Scan for the cell matching the given text and deliver its (x, y) coordinate at center. 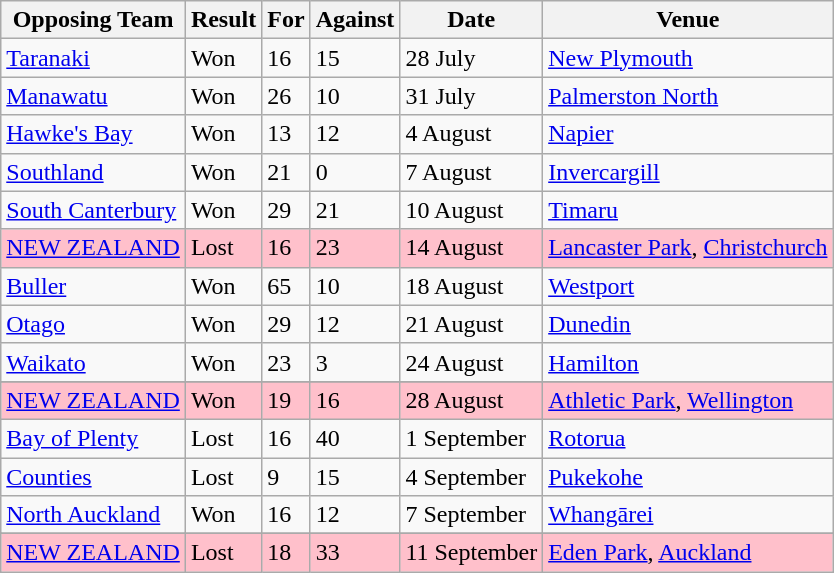
4 August (472, 134)
24 August (472, 362)
26 (286, 96)
0 (355, 172)
33 (355, 553)
North Auckland (94, 515)
Southland (94, 172)
3 (355, 362)
Waikato (94, 362)
Hamilton (688, 362)
New Plymouth (688, 58)
14 August (472, 248)
Result (223, 20)
Manawatu (94, 96)
Lancaster Park, Christchurch (688, 248)
31 July (472, 96)
7 September (472, 515)
Eden Park, Auckland (688, 553)
28 August (472, 400)
Westport (688, 286)
10 August (472, 210)
Invercargill (688, 172)
18 (286, 553)
Taranaki (94, 58)
13 (286, 134)
Counties (94, 477)
Dunedin (688, 324)
Athletic Park, Wellington (688, 400)
Opposing Team (94, 20)
Against (355, 20)
1 September (472, 438)
19 (286, 400)
7 August (472, 172)
40 (355, 438)
18 August (472, 286)
21 August (472, 324)
Palmerston North (688, 96)
11 September (472, 553)
9 (286, 477)
Napier (688, 134)
Buller (94, 286)
South Canterbury (94, 210)
Whangārei (688, 515)
4 September (472, 477)
Hawke's Bay (94, 134)
Pukekohe (688, 477)
Venue (688, 20)
Date (472, 20)
For (286, 20)
Timaru (688, 210)
Bay of Plenty (94, 438)
Rotorua (688, 438)
65 (286, 286)
28 July (472, 58)
Otago (94, 324)
